Return (X, Y) of the center of cell containing provided text 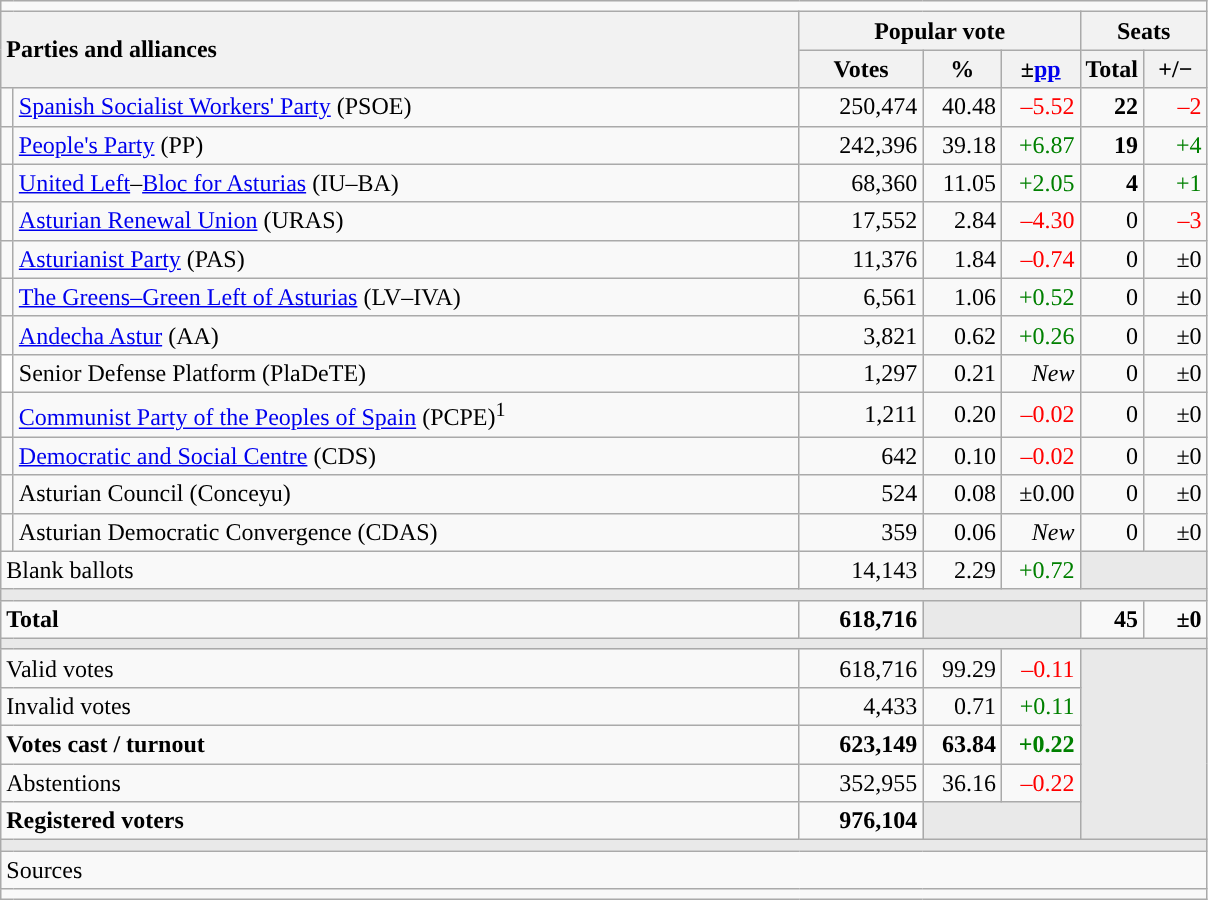
1.06 (962, 297)
% (962, 69)
Parties and alliances (400, 50)
242,396 (861, 145)
14,143 (861, 570)
68,360 (861, 183)
+0.11 (1040, 706)
±0.00 (1040, 494)
359 (861, 532)
People's Party (PP) (406, 145)
Blank ballots (400, 570)
250,474 (861, 107)
1,297 (861, 373)
The Greens–Green Left of Asturias (LV–IVA) (406, 297)
+0.26 (1040, 335)
United Left–Bloc for Asturias (IU–BA) (406, 183)
352,955 (861, 783)
Asturian Renewal Union (URAS) (406, 221)
0.06 (962, 532)
19 (1112, 145)
–5.52 (1040, 107)
Registered voters (400, 821)
+1 (1176, 183)
+0.72 (1040, 570)
Communist Party of the Peoples of Spain (PCPE)1 (406, 414)
Andecha Astur (AA) (406, 335)
0.08 (962, 494)
Asturian Democratic Convergence (CDAS) (406, 532)
0.20 (962, 414)
2.84 (962, 221)
99.29 (962, 668)
+0.52 (1040, 297)
–4.30 (1040, 221)
11,376 (861, 259)
–3 (1176, 221)
0.10 (962, 456)
524 (861, 494)
4 (1112, 183)
Seats (1144, 31)
976,104 (861, 821)
22 (1112, 107)
Votes (861, 69)
±pp (1040, 69)
6,561 (861, 297)
0.71 (962, 706)
Abstentions (400, 783)
Sources (604, 870)
–0.22 (1040, 783)
+/− (1176, 69)
0.21 (962, 373)
36.16 (962, 783)
2.29 (962, 570)
+4 (1176, 145)
Asturianist Party (PAS) (406, 259)
–0.11 (1040, 668)
1,211 (861, 414)
Spanish Socialist Workers' Party (PSOE) (406, 107)
63.84 (962, 745)
45 (1112, 619)
17,552 (861, 221)
+6.87 (1040, 145)
Senior Defense Platform (PlaDeTE) (406, 373)
0.62 (962, 335)
Invalid votes (400, 706)
1.84 (962, 259)
+2.05 (1040, 183)
Asturian Council (Conceyu) (406, 494)
3,821 (861, 335)
4,433 (861, 706)
+0.22 (1040, 745)
40.48 (962, 107)
11.05 (962, 183)
Democratic and Social Centre (CDS) (406, 456)
Votes cast / turnout (400, 745)
Valid votes (400, 668)
Popular vote (940, 31)
–2 (1176, 107)
623,149 (861, 745)
–0.74 (1040, 259)
642 (861, 456)
39.18 (962, 145)
